Output the [x, y] coordinate of the center of the cell containing the given text.  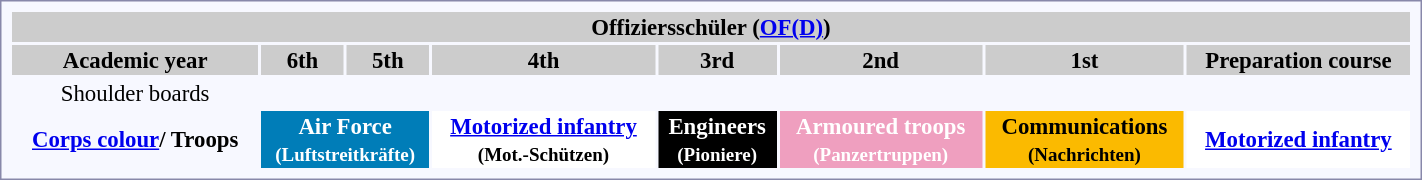
Air Force (Luftstreitkräfte) [345, 140]
Shoulder boards [135, 93]
1st [1084, 60]
Corps colour/ Troops [135, 140]
4th [544, 60]
Academic year [135, 60]
6th [302, 60]
Preparation course [1298, 60]
Offiziersschüler (OF(D)) [711, 27]
Communications (Nachrichten) [1084, 140]
5th [388, 60]
2nd [880, 60]
Motorized infantry [1298, 140]
Motorized infantry(Mot.-Schützen) [544, 140]
Engineers(Pioniere) [717, 140]
Armoured troops(Panzertruppen) [880, 140]
3rd [717, 60]
